Identify which cell holds the provided text, then report its [x, y] central coordinate. 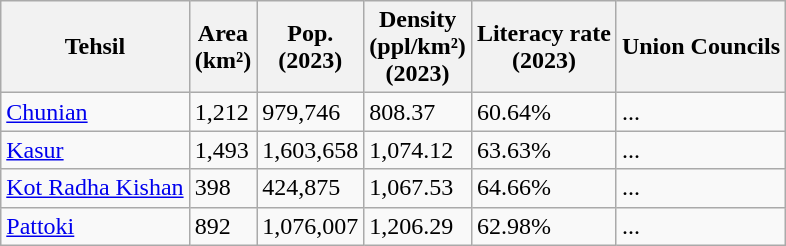
Area(km²) [223, 47]
Pattoki [95, 226]
Kot Radha Kishan [95, 188]
Pop.(2023) [310, 47]
892 [223, 226]
Density(ppl/km²)(2023) [418, 47]
424,875 [310, 188]
1,603,658 [310, 150]
1,074.12 [418, 150]
1,067.53 [418, 188]
1,076,007 [310, 226]
1,212 [223, 112]
Union Councils [700, 47]
398 [223, 188]
Literacy rate(2023) [544, 47]
979,746 [310, 112]
62.98% [544, 226]
Kasur [95, 150]
Tehsil [95, 47]
60.64% [544, 112]
64.66% [544, 188]
808.37 [418, 112]
1,206.29 [418, 226]
63.63% [544, 150]
1,493 [223, 150]
Chunian [95, 112]
